Detect which cell encompasses the target text, then output its [X, Y] center coordinate. 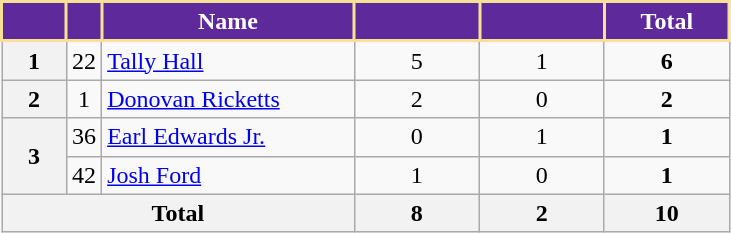
Josh Ford [228, 175]
8 [416, 213]
Tally Hall [228, 60]
6 [666, 60]
36 [84, 137]
22 [84, 60]
42 [84, 175]
3 [34, 156]
Name [228, 22]
10 [666, 213]
5 [416, 60]
Donovan Ricketts [228, 99]
Earl Edwards Jr. [228, 137]
